Pinpoint the cell where the given text exists, returning its (x, y) midpoint coordinate. 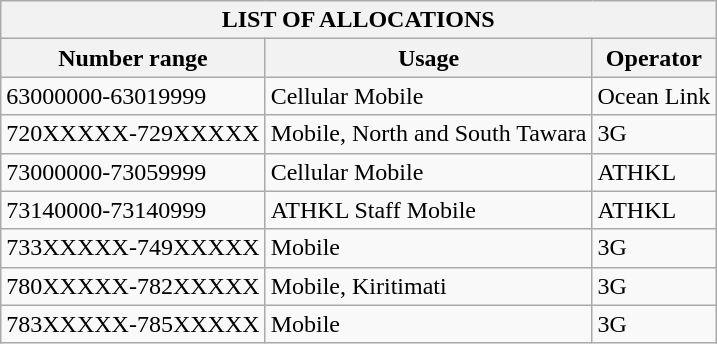
LIST OF ALLOCATIONS (358, 20)
Ocean Link (654, 96)
783XXXXX-785XXXXX (133, 324)
73140000-73140999 (133, 210)
Operator (654, 58)
Mobile, North and South Tawara (428, 134)
720XXXXX-729XXXXX (133, 134)
63000000-63019999 (133, 96)
Mobile, Kiritimati (428, 286)
ATHKL Staff Mobile (428, 210)
Number range (133, 58)
73000000-73059999 (133, 172)
Usage (428, 58)
733XXXXX-749XXXXX (133, 248)
780XXXXX-782XXXXX (133, 286)
